Extract the (X, Y) coordinate from the center of the cell holding the provided text.  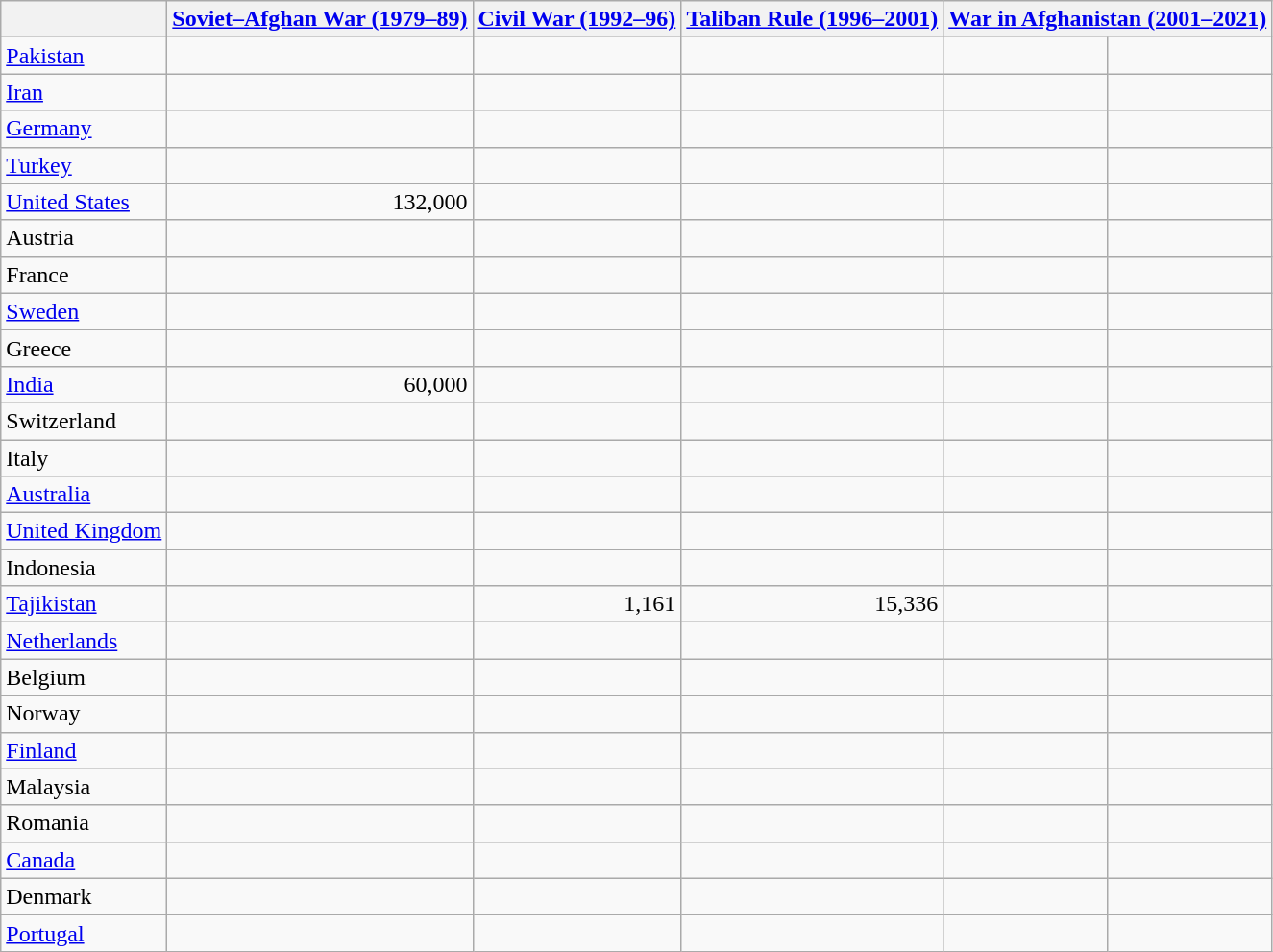
Australia (85, 495)
United States (85, 202)
Portugal (85, 933)
Turkey (85, 165)
Sweden (85, 311)
Greece (85, 348)
132,000 (320, 202)
Finland (85, 750)
Romania (85, 823)
Austria (85, 238)
Germany (85, 129)
War in Afghanistan (2001–2021) (1108, 19)
Netherlands (85, 641)
Denmark (85, 896)
Italy (85, 458)
France (85, 275)
Belgium (85, 677)
Pakistan (85, 56)
Malaysia (85, 787)
1,161 (576, 604)
Taliban Rule (1996–2001) (813, 19)
Iran (85, 92)
15,336 (813, 604)
60,000 (320, 384)
Indonesia (85, 568)
India (85, 384)
Civil War (1992–96) (576, 19)
Canada (85, 860)
Soviet–Afghan War (1979–89) (320, 19)
Norway (85, 714)
Switzerland (85, 421)
United Kingdom (85, 531)
Tajikistan (85, 604)
